Identify which cell holds the provided text, then report its (X, Y) central coordinate. 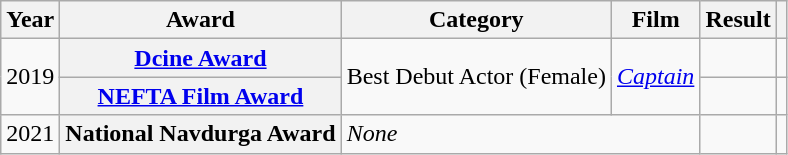
Film (655, 20)
Award (200, 20)
National Navdurga Award (200, 134)
Year (30, 20)
None (520, 134)
Result (738, 20)
Category (476, 20)
Best Debut Actor (Female) (476, 77)
2021 (30, 134)
NEFTA Film Award (200, 96)
2019 (30, 77)
Dcine Award (200, 58)
Captain (655, 77)
